Search for the cell housing the specified text and yield its (X, Y) center coordinate. 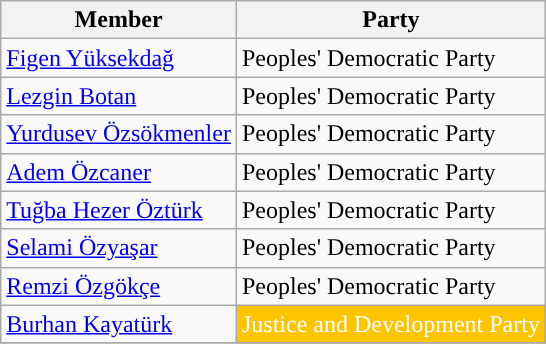
Selami Özyaşar (119, 248)
Lezgin Botan (119, 96)
Adem Özcaner (119, 172)
Member (119, 20)
Tuğba Hezer Öztürk (119, 210)
Party (390, 20)
Burhan Kayatürk (119, 324)
Remzi Özgökçe (119, 286)
Yurdusev Özsökmenler (119, 134)
Justice and Development Party (390, 324)
Figen Yüksekdağ (119, 58)
